Output the [x, y] coordinate of the center of the cell containing the given text.  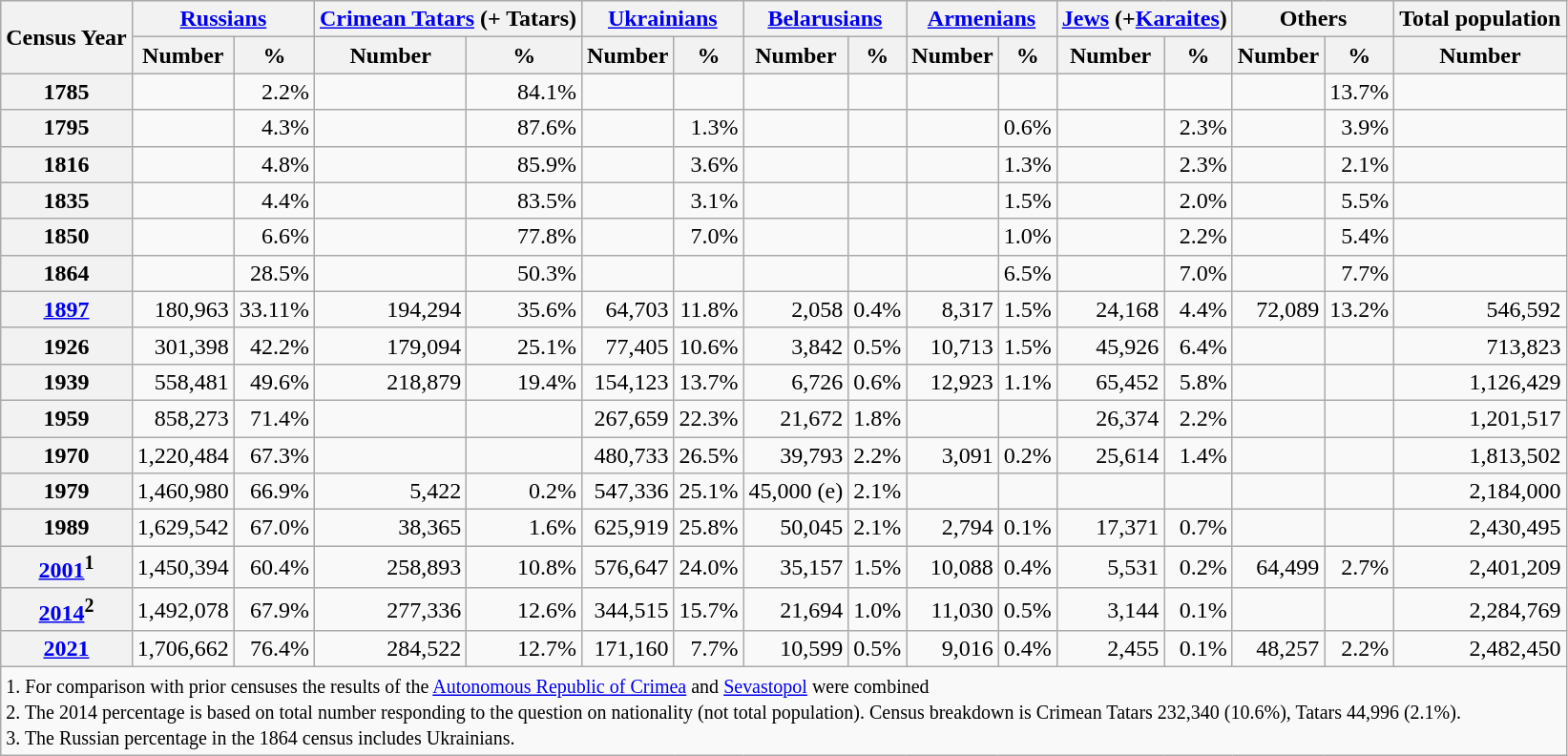
179,094 [389, 346]
71.4% [274, 418]
6.4% [1199, 346]
5.8% [1199, 382]
6.6% [274, 237]
1979 [67, 492]
5.5% [1359, 200]
12,923 [952, 382]
1897 [67, 309]
Others [1313, 19]
28.5% [274, 273]
277,336 [389, 609]
12.7% [525, 649]
171,160 [628, 649]
26,374 [1111, 418]
1939 [67, 382]
3,842 [796, 346]
1795 [67, 128]
1959 [67, 418]
24.0% [708, 567]
11.8% [708, 309]
67.9% [274, 609]
64,703 [628, 309]
2,430,495 [1480, 528]
5,422 [389, 492]
77,405 [628, 346]
10,713 [952, 346]
1989 [67, 528]
2,401,209 [1480, 567]
3.9% [1359, 128]
26.5% [708, 455]
625,919 [628, 528]
4.8% [274, 164]
2,284,769 [1480, 609]
22.3% [708, 418]
1850 [67, 237]
25,614 [1111, 455]
258,893 [389, 567]
2021 [67, 649]
6.5% [1027, 273]
45,926 [1111, 346]
713,823 [1480, 346]
20011 [67, 567]
24,168 [1111, 309]
2.7% [1359, 567]
10.8% [525, 567]
1,492,078 [183, 609]
Armenians [981, 19]
284,522 [389, 649]
12.6% [525, 609]
25.8% [708, 528]
39,793 [796, 455]
1,450,394 [183, 567]
50,045 [796, 528]
2,058 [796, 309]
0.7% [1199, 528]
344,515 [628, 609]
218,879 [389, 382]
558,481 [183, 382]
1,126,429 [1480, 382]
9,016 [952, 649]
Census Year [67, 37]
17,371 [1111, 528]
1816 [67, 164]
Belarusians [825, 19]
Total population [1480, 19]
67.3% [274, 455]
1,629,542 [183, 528]
48,257 [1278, 649]
1.4% [1199, 455]
6,726 [796, 382]
1,201,517 [1480, 418]
1864 [67, 273]
3.1% [708, 200]
1,220,484 [183, 455]
19.4% [525, 382]
2,794 [952, 528]
5.4% [1359, 237]
4.3% [274, 128]
1835 [67, 200]
2,482,450 [1480, 649]
50.3% [525, 273]
38,365 [389, 528]
13.2% [1359, 309]
267,659 [628, 418]
83.5% [525, 200]
5,531 [1111, 567]
1,460,980 [183, 492]
10,088 [952, 567]
60.4% [274, 567]
77.8% [525, 237]
85.9% [525, 164]
3,144 [1111, 609]
84.1% [525, 92]
72,089 [1278, 309]
21,694 [796, 609]
66.9% [274, 492]
1785 [67, 92]
547,336 [628, 492]
8,317 [952, 309]
3.6% [708, 164]
Ukrainians [662, 19]
10,599 [796, 649]
35.6% [525, 309]
67.0% [274, 528]
858,273 [183, 418]
33.11% [274, 309]
49.6% [274, 382]
2.0% [1199, 200]
Crimean Tatars (+ Tatars) [448, 19]
10.6% [708, 346]
76.4% [274, 649]
1926 [67, 346]
64,499 [1278, 567]
1.6% [525, 528]
301,398 [183, 346]
154,123 [628, 382]
Russians [223, 19]
21,672 [796, 418]
1,706,662 [183, 649]
1.1% [1027, 382]
42.2% [274, 346]
1970 [67, 455]
576,647 [628, 567]
3,091 [952, 455]
87.6% [525, 128]
194,294 [389, 309]
1.8% [878, 418]
2,184,000 [1480, 492]
Jews (+Karaites) [1144, 19]
65,452 [1111, 382]
11,030 [952, 609]
35,157 [796, 567]
15.7% [708, 609]
20142 [67, 609]
546,592 [1480, 309]
2,455 [1111, 649]
480,733 [628, 455]
45,000 (e) [796, 492]
1,813,502 [1480, 455]
180,963 [183, 309]
